Detect which cell encompasses the target text, then output its [X, Y] center coordinate. 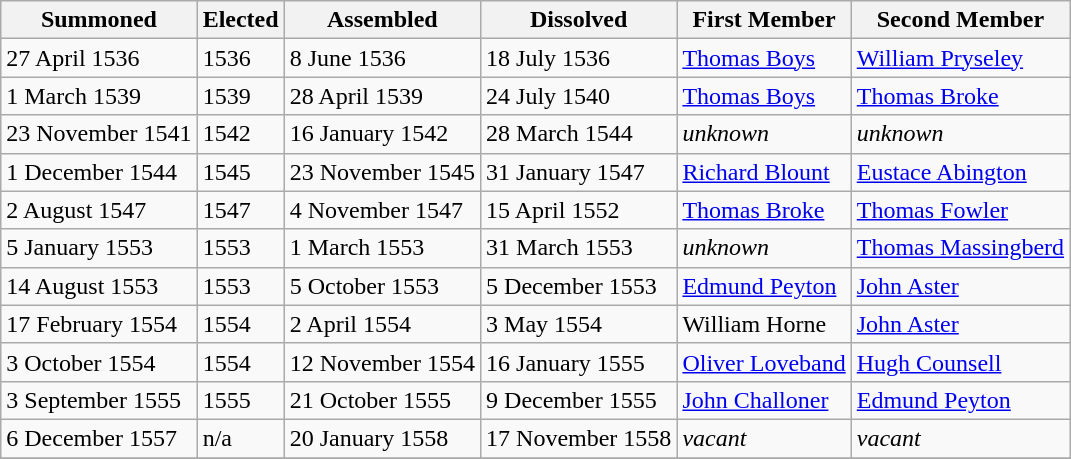
21 October 1555 [382, 400]
18 July 1536 [579, 58]
1547 [240, 210]
William Horne [764, 324]
Hugh Counsell [960, 362]
1539 [240, 96]
6 December 1557 [99, 438]
9 December 1555 [579, 400]
Elected [240, 20]
5 January 1553 [99, 248]
12 November 1554 [382, 362]
William Pryseley [960, 58]
Assembled [382, 20]
1555 [240, 400]
17 February 1554 [99, 324]
1545 [240, 172]
28 April 1539 [382, 96]
Richard Blount [764, 172]
1 December 1544 [99, 172]
8 June 1536 [382, 58]
Oliver Loveband [764, 362]
5 October 1553 [382, 286]
Second Member [960, 20]
Summoned [99, 20]
Dissolved [579, 20]
5 December 1553 [579, 286]
15 April 1552 [579, 210]
3 September 1555 [99, 400]
n/a [240, 438]
17 November 1558 [579, 438]
2 August 1547 [99, 210]
Thomas Massingberd [960, 248]
23 November 1541 [99, 134]
16 January 1542 [382, 134]
14 August 1553 [99, 286]
24 July 1540 [579, 96]
First Member [764, 20]
Eustace Abington [960, 172]
1542 [240, 134]
2 April 1554 [382, 324]
31 January 1547 [579, 172]
3 May 1554 [579, 324]
1536 [240, 58]
16 January 1555 [579, 362]
31 March 1553 [579, 248]
1 March 1539 [99, 96]
3 October 1554 [99, 362]
1 March 1553 [382, 248]
27 April 1536 [99, 58]
23 November 1545 [382, 172]
28 March 1544 [579, 134]
Thomas Fowler [960, 210]
20 January 1558 [382, 438]
4 November 1547 [382, 210]
John Challoner [764, 400]
